Pinpoint the cell where the given text exists, returning its (x, y) midpoint coordinate. 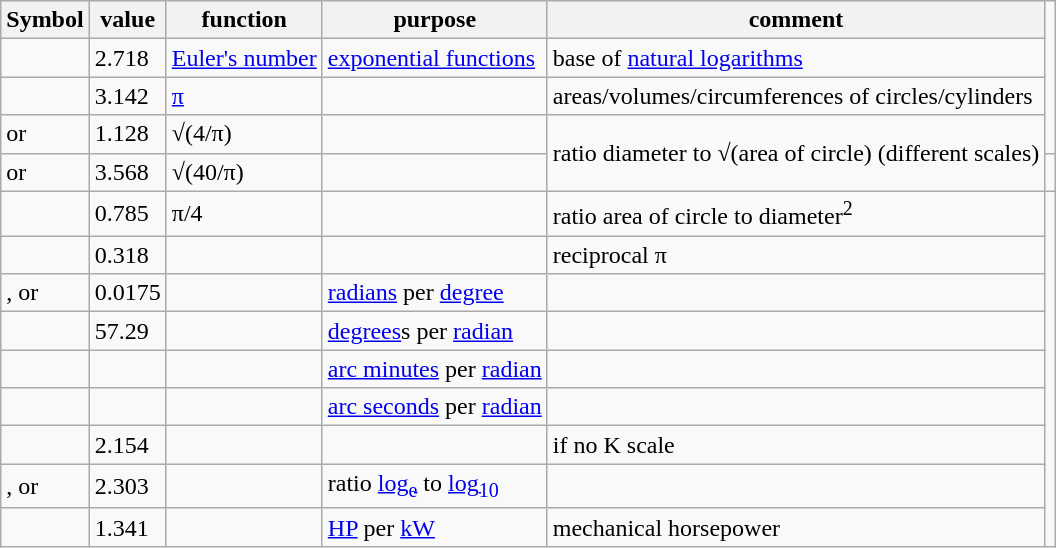
0.785 (128, 214)
comment (796, 20)
π (244, 96)
ratio area of circle to diameter2 (796, 214)
3.142 (128, 96)
√(40/π) (244, 172)
if no K scale (796, 445)
2.154 (128, 445)
arc minutes per radian (434, 369)
areas/volumes/circumferences of circles/cylinders (796, 96)
value (128, 20)
ratio loge to log10 (434, 486)
radians per degree (434, 293)
exponential functions (434, 58)
base of natural logarithms (796, 58)
57.29 (128, 331)
π/4 (244, 214)
Symbol (45, 20)
purpose (434, 20)
mechanical horsepower (796, 527)
1.341 (128, 527)
√(4/π) (244, 134)
HP per kW (434, 527)
reciprocal π (796, 255)
1.128 (128, 134)
0.0175 (128, 293)
function (244, 20)
0.318 (128, 255)
ratio diameter to √(area of circle) (different scales) (796, 153)
Euler's number (244, 58)
arc seconds per radian (434, 407)
degreess per radian (434, 331)
2.718 (128, 58)
2.303 (128, 486)
3.568 (128, 172)
